Detect which cell encompasses the target text, then output its [X, Y] center coordinate. 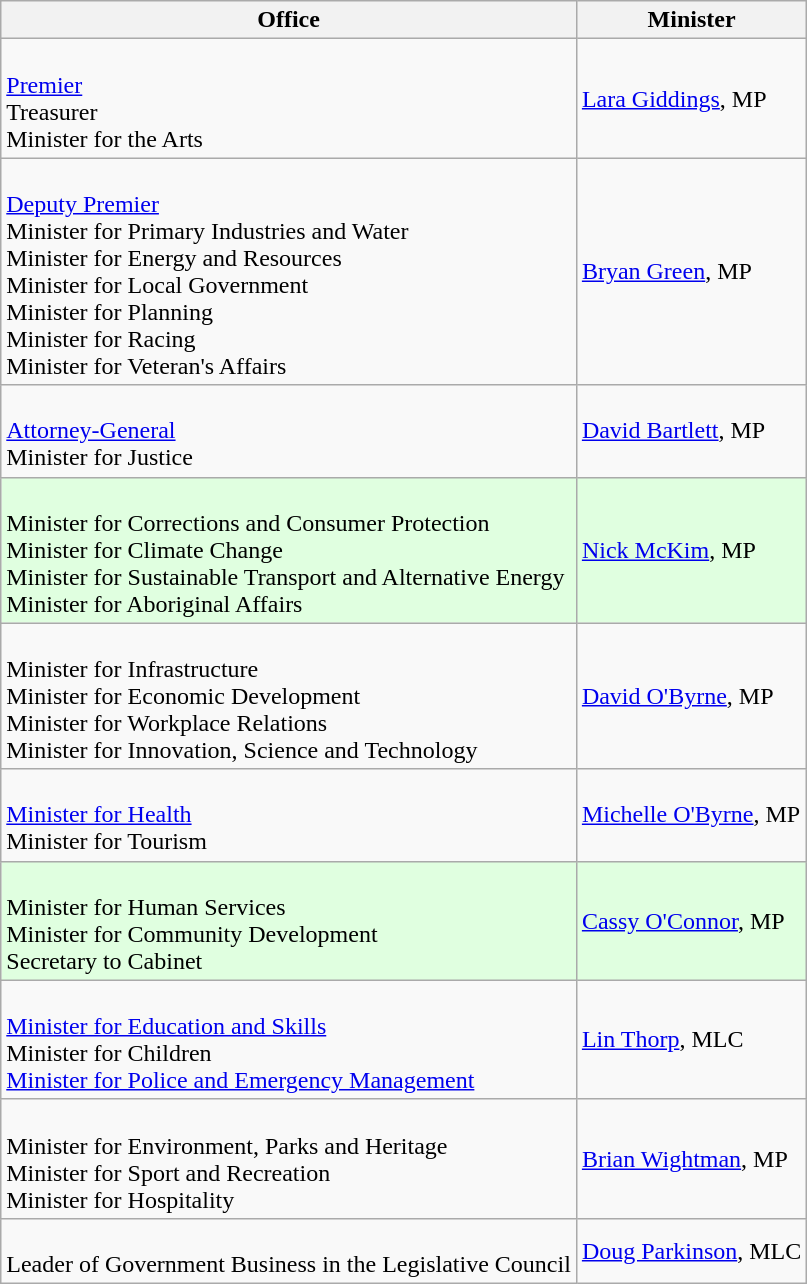
Minister [691, 20]
Minister for Health Minister for Tourism [289, 815]
Premier Treasurer Minister for the Arts [289, 98]
Minister for Education and Skills Minister for Children Minister for Police and Emergency Management [289, 1040]
Lara Giddings, MP [691, 98]
Doug Parkinson, MLC [691, 1250]
Minister for Environment, Parks and Heritage Minister for Sport and Recreation Minister for Hospitality [289, 1158]
Michelle O'Byrne, MP [691, 815]
Minister for Human Services Minister for Community Development Secretary to Cabinet [289, 920]
Bryan Green, MP [691, 272]
Cassy O'Connor, MP [691, 920]
David O'Byrne, MP [691, 696]
Minister for Infrastructure Minister for Economic Development Minister for Workplace Relations Minister for Innovation, Science and Technology [289, 696]
Lin Thorp, MLC [691, 1040]
David Bartlett, MP [691, 431]
Brian Wightman, MP [691, 1158]
Attorney-General Minister for Justice [289, 431]
Nick McKim, MP [691, 550]
Office [289, 20]
Leader of Government Business in the Legislative Council [289, 1250]
